Return the (X, Y) coordinate for the center point of the cell that contains the specified text.  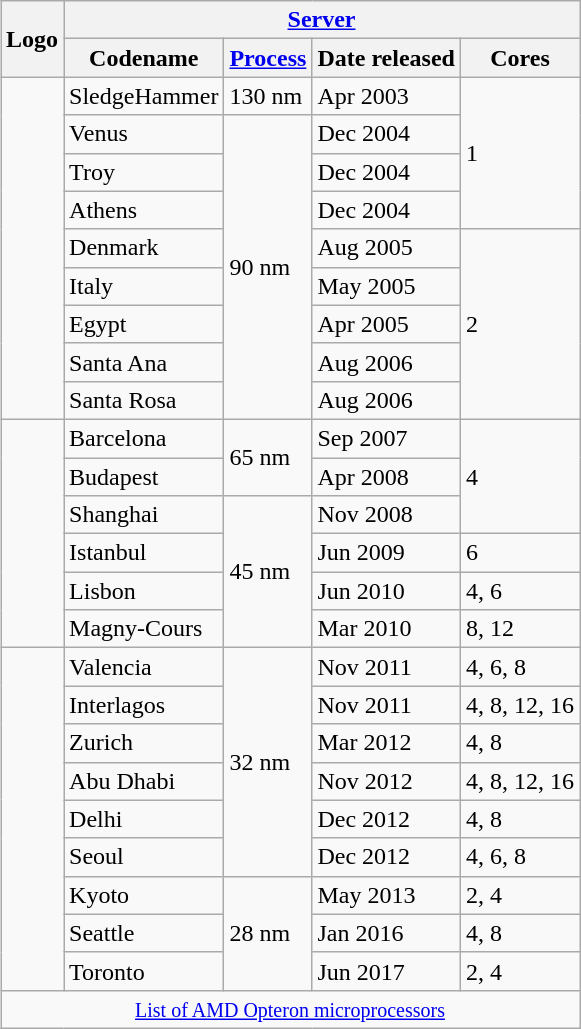
Mar 2012 (386, 743)
4, 6 (520, 591)
Nov 2012 (386, 781)
Istanbul (144, 553)
Sep 2007 (386, 438)
Mar 2010 (386, 629)
Venus (144, 134)
Seattle (144, 933)
Valencia (144, 667)
List of AMD Opteron microprocessors (290, 1009)
Denmark (144, 248)
Apr 2005 (386, 324)
8, 12 (520, 629)
Athens (144, 210)
Troy (144, 172)
6 (520, 553)
Kyoto (144, 895)
Magny-Cours (144, 629)
Budapest (144, 477)
Codename (144, 58)
Apr 2008 (386, 477)
May 2013 (386, 895)
Interlagos (144, 705)
Delhi (144, 819)
Zurich (144, 743)
Server (322, 20)
Toronto (144, 971)
Aug 2005 (386, 248)
Jan 2016 (386, 933)
4 (520, 476)
Shanghai (144, 515)
Date released (386, 58)
90 nm (268, 267)
130 nm (268, 96)
Jun 2010 (386, 591)
28 nm (268, 933)
Jun 2017 (386, 971)
SledgeHammer (144, 96)
Santa Ana (144, 362)
Seoul (144, 857)
Lisbon (144, 591)
Barcelona (144, 438)
45 nm (268, 572)
32 nm (268, 762)
Process (268, 58)
Santa Rosa (144, 400)
Abu Dhabi (144, 781)
Italy (144, 286)
65 nm (268, 457)
1 (520, 153)
Apr 2003 (386, 96)
Cores (520, 58)
Nov 2008 (386, 515)
Egypt (144, 324)
Jun 2009 (386, 553)
Logo (32, 39)
May 2005 (386, 286)
2 (520, 324)
